From the cell containing the given text, extract its center point as (x, y) coordinate. 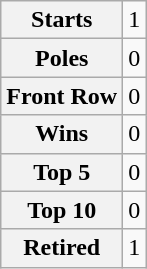
Front Row (62, 96)
Wins (62, 134)
Retired (62, 248)
Starts (62, 20)
Poles (62, 58)
Top 10 (62, 210)
Top 5 (62, 172)
